Pinpoint the cell where the given text exists, returning its (X, Y) midpoint coordinate. 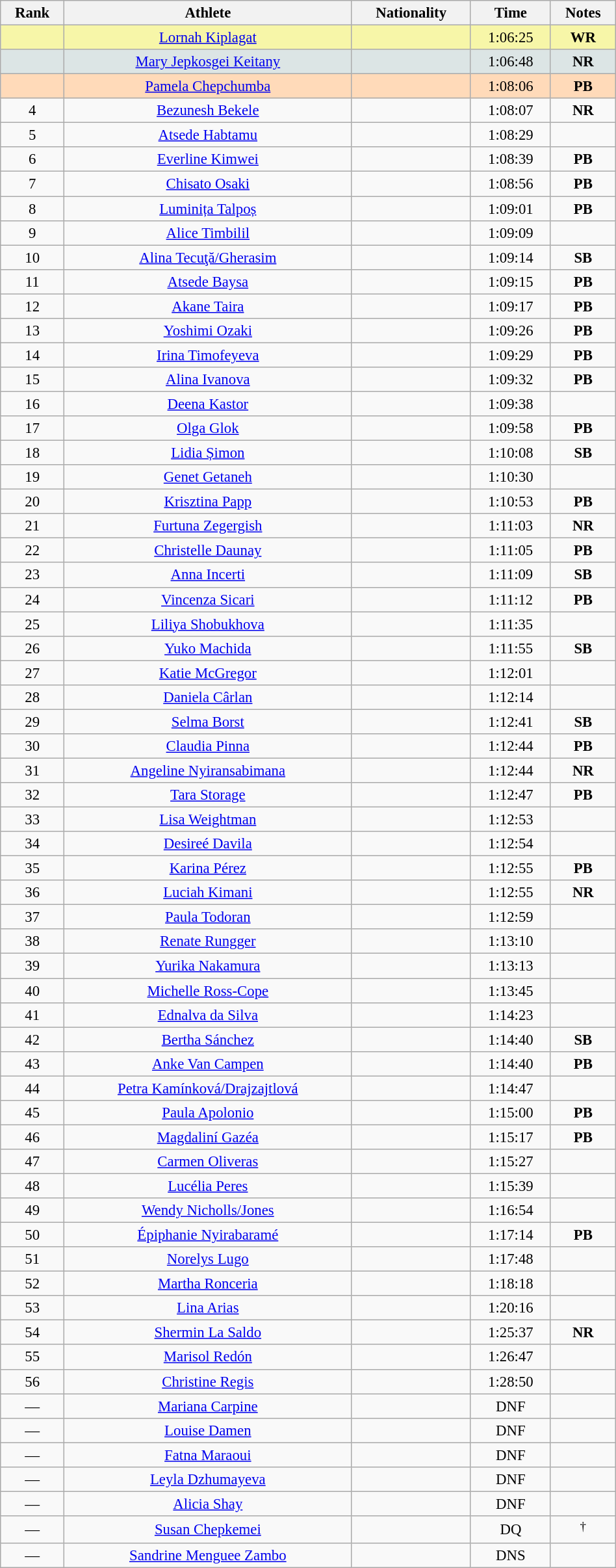
1:17:14 (511, 1235)
Liliya Shobukhova (208, 624)
Atsede Baysa (208, 281)
Michelle Ross-Cope (208, 991)
Krisztina Papp (208, 502)
1:09:32 (511, 380)
36 (32, 893)
4 (32, 111)
Lidia Șimon (208, 453)
1:09:15 (511, 281)
1:12:53 (511, 820)
1:09:26 (511, 331)
37 (32, 917)
Lisa Weightman (208, 820)
Anke Van Campen (208, 1064)
Claudia Pinna (208, 746)
1:09:14 (511, 257)
1:11:05 (511, 551)
33 (32, 820)
1:09:01 (511, 209)
Ednalva da Silva (208, 1015)
1:25:37 (511, 1333)
Alicia Shay (208, 1504)
Tara Storage (208, 795)
Alina Ivanova (208, 380)
6 (32, 159)
WR (583, 38)
Alice Timbilil (208, 233)
Bertha Sánchez (208, 1039)
Fatna Maraoui (208, 1455)
Magdaliní Gazéa (208, 1137)
Lucélia Peres (208, 1186)
46 (32, 1137)
Irina Timofeyeva (208, 355)
17 (32, 428)
Genet Getaneh (208, 477)
1:09:38 (511, 404)
1:11:03 (511, 526)
Olga Glok (208, 428)
53 (32, 1308)
8 (32, 209)
Paula Apolonio (208, 1113)
Vincenza Sicari (208, 599)
DNS (511, 1556)
1:09:58 (511, 428)
Yurika Nakamura (208, 966)
1:14:47 (511, 1088)
14 (32, 355)
Athlete (208, 13)
1:18:18 (511, 1284)
Luminița Talpoș (208, 209)
30 (32, 746)
1:11:12 (511, 599)
1:08:07 (511, 111)
13 (32, 331)
1:11:35 (511, 624)
1:10:08 (511, 453)
1:13:13 (511, 966)
19 (32, 477)
44 (32, 1088)
1:08:56 (511, 184)
Nationality (411, 13)
Deena Kastor (208, 404)
10 (32, 257)
49 (32, 1210)
11 (32, 281)
51 (32, 1259)
25 (32, 624)
Angeline Nyiransabimana (208, 770)
1:09:17 (511, 306)
Pamela Chepchumba (208, 86)
15 (32, 380)
41 (32, 1015)
Mariana Carpine (208, 1406)
1:13:45 (511, 991)
Lina Arias (208, 1308)
1:06:25 (511, 38)
12 (32, 306)
1:15:39 (511, 1186)
38 (32, 942)
1:12:59 (511, 917)
Selma Borst (208, 722)
Renate Rungger (208, 942)
Desireé Davila (208, 844)
23 (32, 575)
56 (32, 1381)
1:08:06 (511, 86)
Épiphanie Nyirabaramé (208, 1235)
32 (32, 795)
28 (32, 698)
1:06:48 (511, 62)
Martha Ronceria (208, 1284)
43 (32, 1064)
Time (511, 13)
1:15:17 (511, 1137)
1:12:14 (511, 698)
Notes (583, 13)
Anna Incerti (208, 575)
1:09:29 (511, 355)
1:08:39 (511, 159)
Shermin La Saldo (208, 1333)
Petra Kamínková/Drajzajtlová (208, 1088)
1:11:09 (511, 575)
1:10:30 (511, 477)
47 (32, 1162)
Paula Todoran (208, 917)
1:09:09 (511, 233)
Susan Chepkemei (208, 1530)
45 (32, 1113)
26 (32, 648)
1:11:55 (511, 648)
1:12:41 (511, 722)
48 (32, 1186)
DQ (511, 1530)
Everline Kimwei (208, 159)
1:12:54 (511, 844)
Yoshimi Ozaki (208, 331)
16 (32, 404)
Akane Taira (208, 306)
52 (32, 1284)
1:17:48 (511, 1259)
Luciah Kimani (208, 893)
40 (32, 991)
Bezunesh Bekele (208, 111)
29 (32, 722)
Mary Jepkosgei Keitany (208, 62)
20 (32, 502)
1:12:01 (511, 673)
Sandrine Menguee Zambo (208, 1556)
Norelys Lugo (208, 1259)
1:10:53 (511, 502)
Christine Regis (208, 1381)
9 (32, 233)
54 (32, 1333)
Karina Pérez (208, 869)
7 (32, 184)
Louise Damen (208, 1430)
Christelle Daunay (208, 551)
1:13:10 (511, 942)
Katie McGregor (208, 673)
1:20:16 (511, 1308)
Chisato Osaki (208, 184)
27 (32, 673)
5 (32, 135)
1:14:23 (511, 1015)
1:26:47 (511, 1357)
1:15:27 (511, 1162)
31 (32, 770)
Alina Tecuţă/Gherasim (208, 257)
24 (32, 599)
† (583, 1530)
Carmen Oliveras (208, 1162)
Lornah Kiplagat (208, 38)
Yuko Machida (208, 648)
18 (32, 453)
1:08:29 (511, 135)
55 (32, 1357)
50 (32, 1235)
42 (32, 1039)
22 (32, 551)
39 (32, 966)
1:28:50 (511, 1381)
Daniela Cârlan (208, 698)
Wendy Nicholls/Jones (208, 1210)
1:16:54 (511, 1210)
1:12:47 (511, 795)
Marisol Redón (208, 1357)
1:15:00 (511, 1113)
Rank (32, 13)
35 (32, 869)
Atsede Habtamu (208, 135)
21 (32, 526)
34 (32, 844)
Furtuna Zegergish (208, 526)
Leyla Dzhumayeva (208, 1480)
